For the text-containing cell, return its midpoint in (x, y) coordinate format. 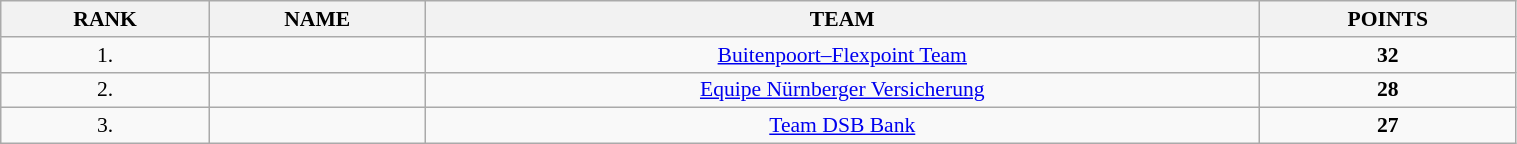
POINTS (1388, 19)
28 (1388, 90)
Equipe Nürnberger Versicherung (842, 90)
32 (1388, 55)
27 (1388, 126)
Team DSB Bank (842, 126)
Buitenpoort–Flexpoint Team (842, 55)
TEAM (842, 19)
2. (106, 90)
RANK (106, 19)
3. (106, 126)
1. (106, 55)
NAME (316, 19)
